Find where the given text appears and provide that cell's center as (x, y) coordinate. 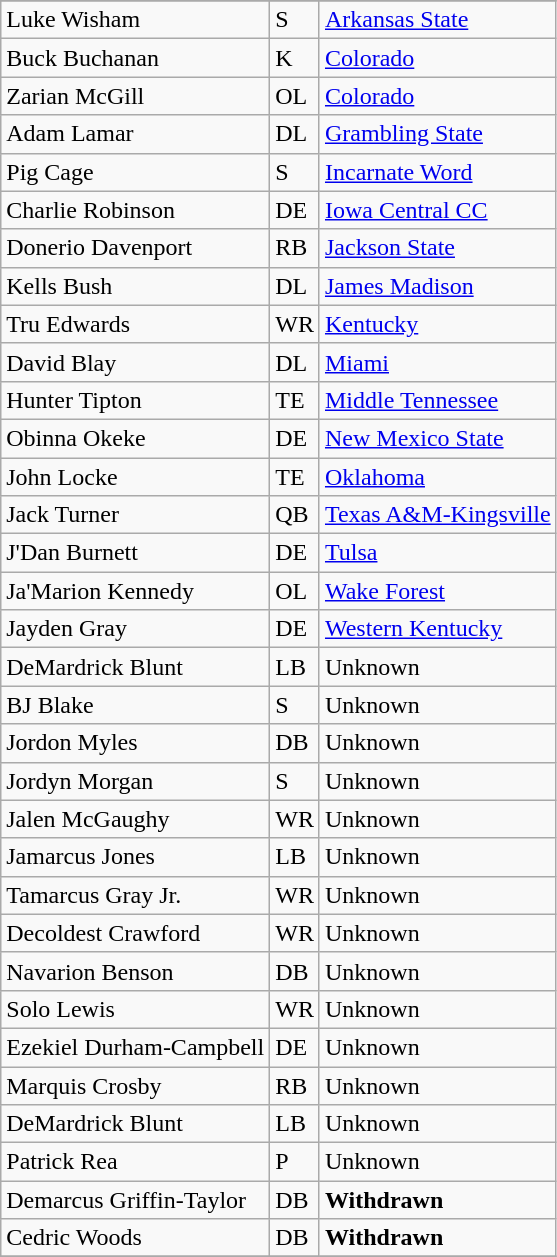
Adam Lamar (136, 134)
James Madison (438, 286)
Luke Wisham (136, 20)
Texas A&M-Kingsville (438, 515)
Solo Lewis (136, 1009)
Middle Tennessee (438, 400)
QB (295, 515)
Obinna Okeke (136, 438)
Jack Turner (136, 515)
David Blay (136, 362)
Zarian McGill (136, 96)
Buck Buchanan (136, 58)
Wake Forest (438, 591)
Pig Cage (136, 172)
Ezekiel Durham-Campbell (136, 1047)
Oklahoma (438, 477)
Jamarcus Jones (136, 857)
Grambling State (438, 134)
Western Kentucky (438, 629)
John Locke (136, 477)
Tulsa (438, 553)
Iowa Central CC (438, 210)
Ja'Marion Kennedy (136, 591)
Arkansas State (438, 20)
Cedric Woods (136, 1238)
Jordyn Morgan (136, 781)
New Mexico State (438, 438)
Jackson State (438, 248)
Navarion Benson (136, 971)
Incarnate Word (438, 172)
Patrick Rea (136, 1162)
Hunter Tipton (136, 400)
Kentucky (438, 324)
Charlie Robinson (136, 210)
Tru Edwards (136, 324)
Demarcus Griffin-Taylor (136, 1200)
J'Dan Burnett (136, 553)
Kells Bush (136, 286)
K (295, 58)
BJ Blake (136, 705)
Jordon Myles (136, 743)
Decoldest Crawford (136, 933)
Donerio Davenport (136, 248)
Marquis Crosby (136, 1085)
P (295, 1162)
Jalen McGaughy (136, 819)
Miami (438, 362)
Tamarcus Gray Jr. (136, 895)
Jayden Gray (136, 629)
